Extract the (X, Y) coordinate from the center of the cell holding the provided text.  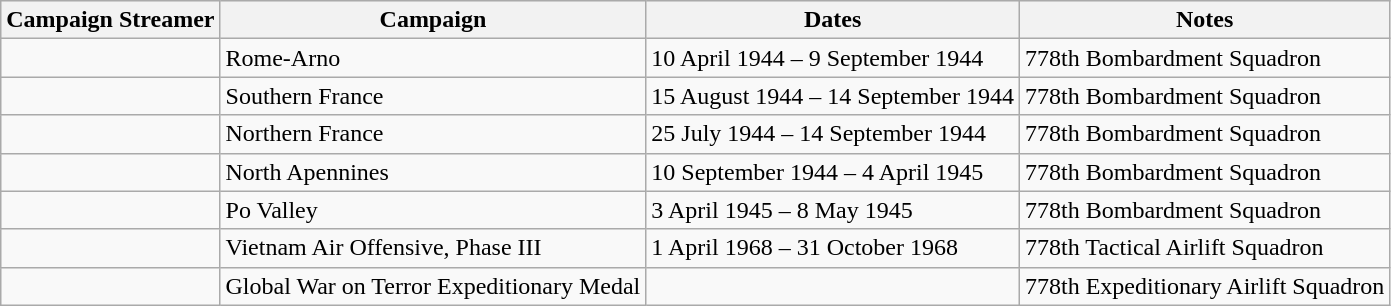
Campaign (433, 20)
10 April 1944 – 9 September 1944 (833, 58)
Campaign Streamer (110, 20)
778th Expeditionary Airlift Squadron (1205, 286)
Notes (1205, 20)
25 July 1944 – 14 September 1944 (833, 134)
Dates (833, 20)
778th Tactical Airlift Squadron (1205, 248)
Rome-Arno (433, 58)
1 April 1968 – 31 October 1968 (833, 248)
Northern France (433, 134)
3 April 1945 – 8 May 1945 (833, 210)
Po Valley (433, 210)
10 September 1944 – 4 April 1945 (833, 172)
15 August 1944 – 14 September 1944 (833, 96)
North Apennines (433, 172)
Southern France (433, 96)
Global War on Terror Expeditionary Medal (433, 286)
Vietnam Air Offensive, Phase III (433, 248)
